Return [x, y] of the center of cell containing provided text 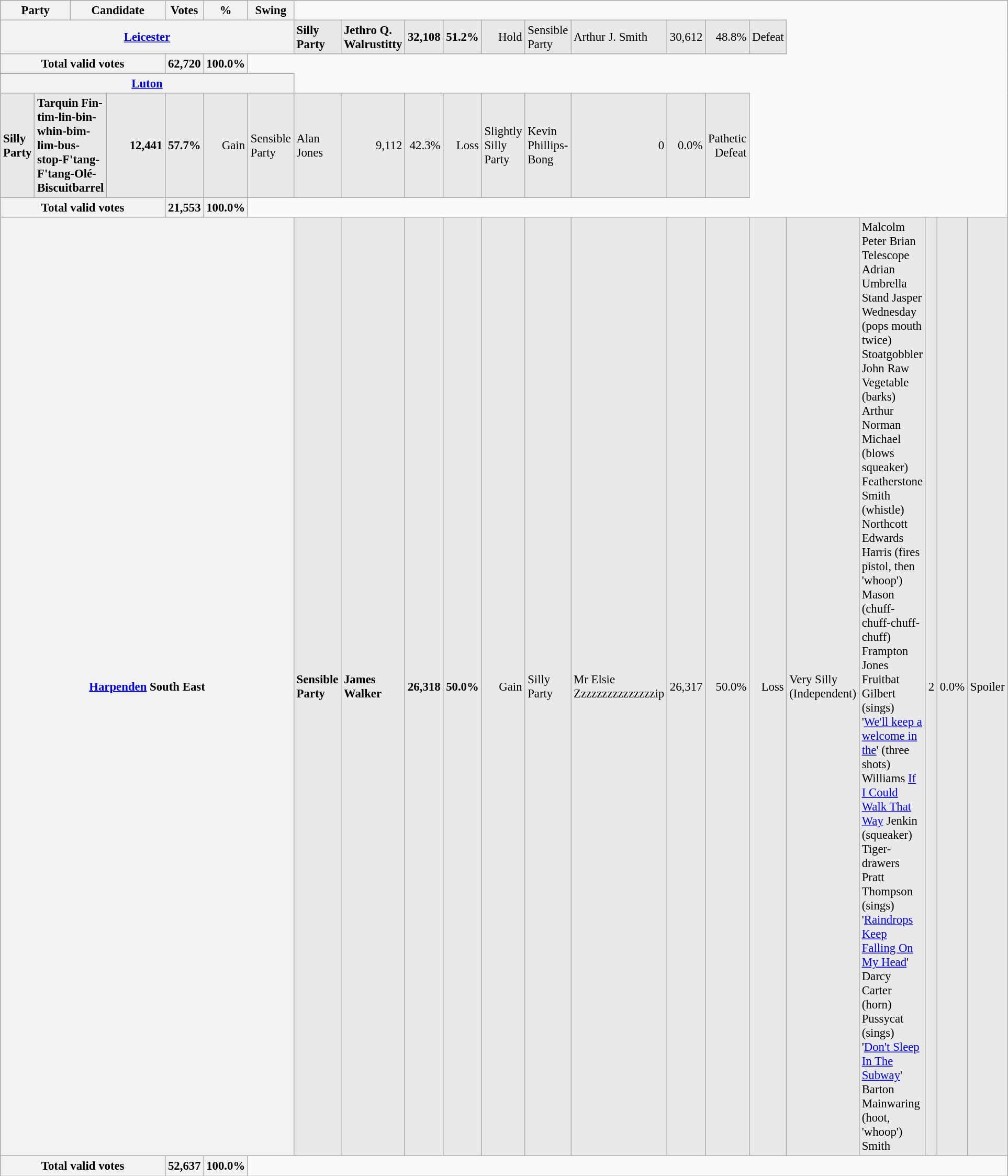
Votes [184, 10]
Party [36, 10]
12,441 [136, 146]
52,637 [184, 1166]
Slightly Silly Party [503, 146]
0 [619, 146]
30,612 [686, 38]
2 [931, 687]
Pathetic Defeat [727, 146]
Harpenden South East [148, 687]
48.8% [727, 38]
Hold [503, 38]
Spoiler [987, 687]
Jethro Q. Walrustitty [373, 38]
Alan Jones [317, 146]
62,720 [184, 64]
26,317 [686, 687]
9,112 [373, 146]
26,318 [424, 687]
Arthur J. Smith [619, 38]
Swing [271, 10]
42.3% [424, 146]
32,108 [424, 38]
Leicester [148, 38]
Luton [148, 84]
Candidate [118, 10]
Very Silly (Independent) [823, 687]
51.2% [463, 38]
21,553 [184, 208]
Tarquin Fin-tim-lin-bin-whin-bim-lim-bus-stop-F'tang-F'tang-Olé-Biscuitbarrel [71, 146]
% [226, 10]
James Walker [373, 687]
57.7% [184, 146]
Kevin Phillips-Bong [548, 146]
Mr Elsie Zzzzzzzzzzzzzzzip [619, 687]
Defeat [768, 38]
